Capture the cell that displays the provided text and extract its [X, Y] central coordinate. 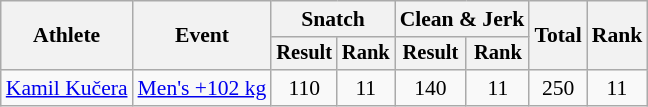
250 [558, 88]
Men's +102 kg [202, 88]
Event [202, 36]
Snatch [332, 19]
Clean & Jerk [462, 19]
Kamil Kučera [67, 88]
Athlete [67, 36]
Total [558, 36]
140 [431, 88]
110 [304, 88]
